For the text-containing cell, return its midpoint in [X, Y] coordinate format. 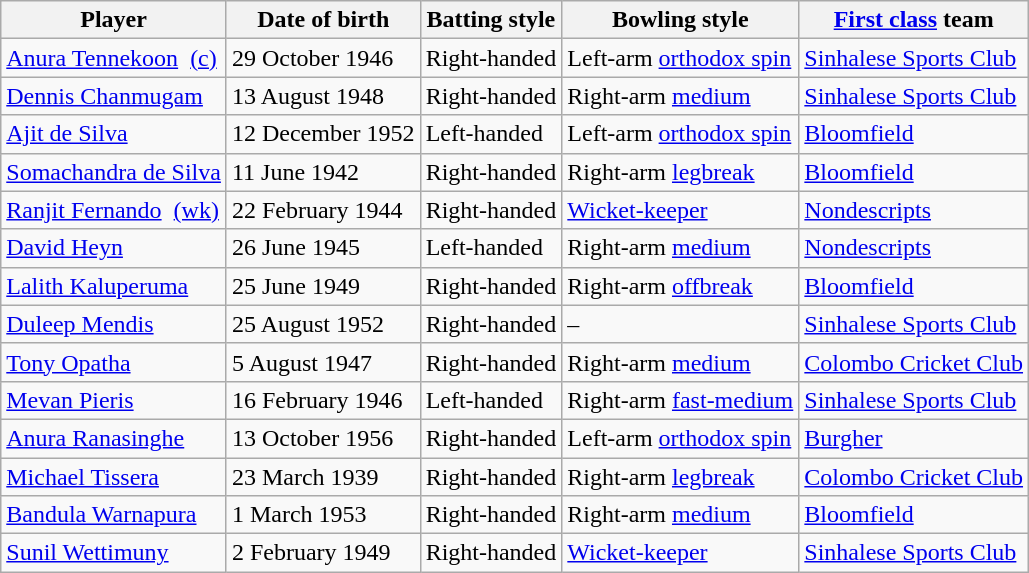
Right-arm offbreak [680, 286]
Lalith Kaluperuma [114, 286]
Player [114, 20]
Bowling style [680, 20]
29 October 1946 [323, 58]
Ranjit Fernando (wk) [114, 210]
13 August 1948 [323, 96]
Somachandra de Silva [114, 172]
2 February 1949 [323, 553]
5 August 1947 [323, 362]
Anura Ranasinghe [114, 438]
Sunil Wettimuny [114, 553]
Tony Opatha [114, 362]
13 October 1956 [323, 438]
Dennis Chanmugam [114, 96]
1 March 1953 [323, 515]
25 August 1952 [323, 324]
Right-arm fast-medium [680, 400]
Bandula Warnapura [114, 515]
Ajit de Silva [114, 134]
Date of birth [323, 20]
16 February 1946 [323, 400]
David Heyn [114, 248]
– [680, 324]
22 February 1944 [323, 210]
Mevan Pieris [114, 400]
First class team [914, 20]
25 June 1949 [323, 286]
Batting style [491, 20]
23 March 1939 [323, 477]
12 December 1952 [323, 134]
26 June 1945 [323, 248]
Burgher [914, 438]
11 June 1942 [323, 172]
Michael Tissera [114, 477]
Duleep Mendis [114, 324]
Anura Tennekoon (c) [114, 58]
